For the text-containing cell, return its midpoint in (X, Y) coordinate format. 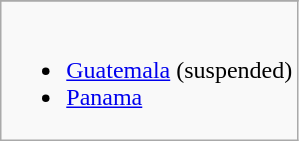
Guatemala (suspended) Panama (150, 71)
